Return [x, y] of the center of cell containing provided text 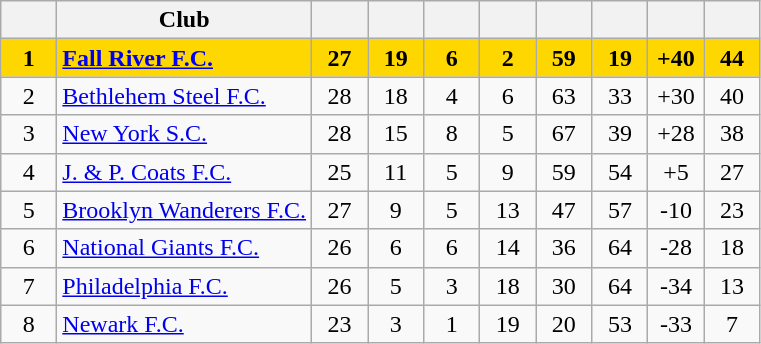
+28 [676, 134]
J. & P. Coats F.C. [184, 172]
40 [732, 96]
Philadelphia F.C. [184, 286]
53 [620, 324]
Club [184, 20]
11 [396, 172]
38 [732, 134]
25 [340, 172]
15 [396, 134]
36 [564, 248]
67 [564, 134]
+40 [676, 58]
30 [564, 286]
33 [620, 96]
44 [732, 58]
63 [564, 96]
National Giants F.C. [184, 248]
+30 [676, 96]
Brooklyn Wanderers F.C. [184, 210]
New York S.C. [184, 134]
-28 [676, 248]
-34 [676, 286]
-33 [676, 324]
20 [564, 324]
47 [564, 210]
14 [508, 248]
54 [620, 172]
57 [620, 210]
Fall River F.C. [184, 58]
39 [620, 134]
+5 [676, 172]
-10 [676, 210]
Bethlehem Steel F.C. [184, 96]
Newark F.C. [184, 324]
